Search for the cell housing the specified text and yield its [x, y] center coordinate. 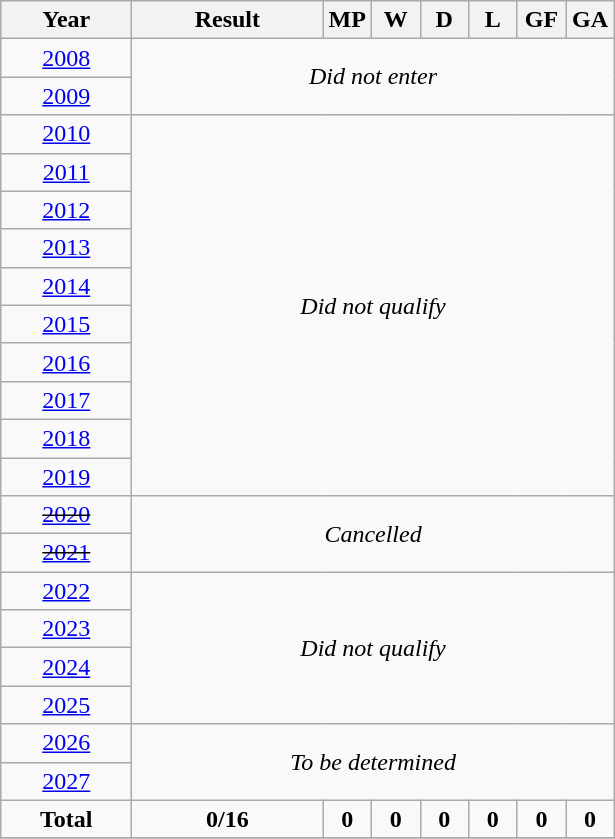
2013 [66, 248]
2019 [66, 477]
2021 [66, 553]
0/16 [228, 819]
GA [590, 20]
2020 [66, 515]
2023 [66, 629]
2025 [66, 705]
2024 [66, 667]
2022 [66, 591]
2015 [66, 324]
2008 [66, 58]
2011 [66, 172]
2009 [66, 96]
L [494, 20]
2012 [66, 210]
To be determined [373, 762]
MP [348, 20]
2017 [66, 400]
Year [66, 20]
GF [542, 20]
2026 [66, 743]
W [396, 20]
2016 [66, 362]
Total [66, 819]
D [444, 20]
2027 [66, 781]
Cancelled [373, 534]
Did not enter [373, 77]
2018 [66, 438]
2010 [66, 134]
2014 [66, 286]
Result [228, 20]
